Detect which cell encompasses the target text, then output its [x, y] center coordinate. 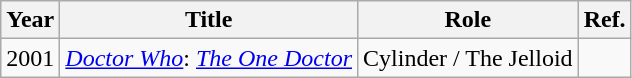
Cylinder / The Jelloid [468, 58]
Role [468, 20]
Year [30, 20]
2001 [30, 58]
Title [209, 20]
Doctor Who: The One Doctor [209, 58]
Ref. [604, 20]
